Determine the [x, y] coordinate at the center of the cell enclosing the given text.  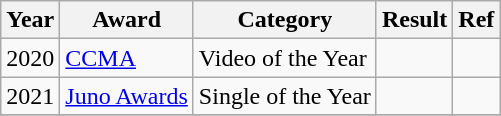
CCMA [127, 58]
Juno Awards [127, 96]
Year [30, 20]
Category [284, 20]
Ref [476, 20]
Result [414, 20]
Single of the Year [284, 96]
2021 [30, 96]
Video of the Year [284, 58]
2020 [30, 58]
Award [127, 20]
